Determine the (X, Y) coordinate at the center of the cell enclosing the given text.  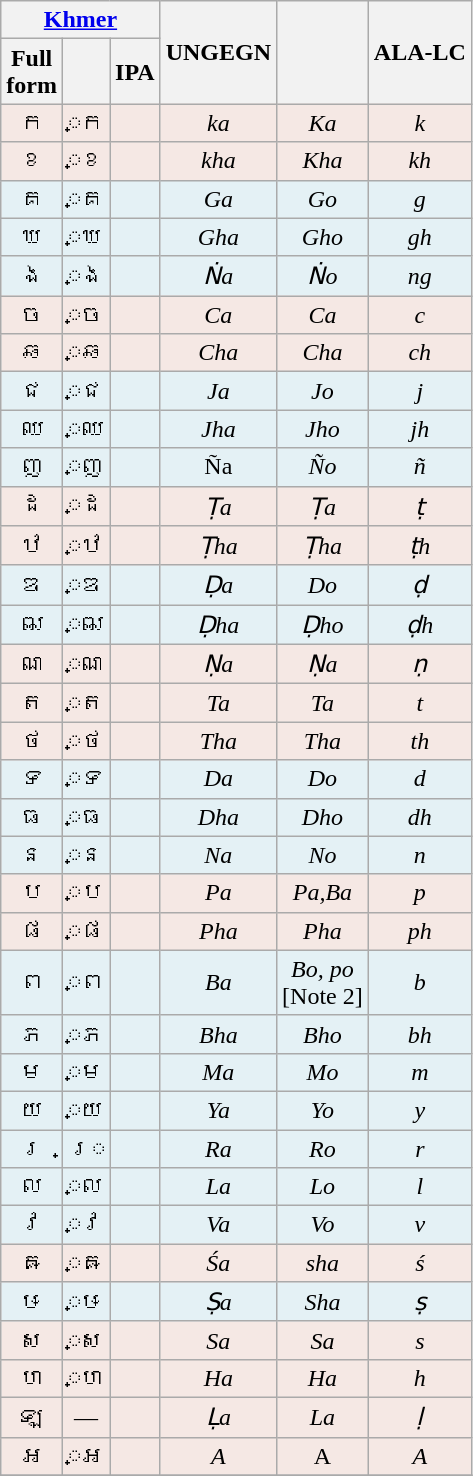
្រ (86, 1149)
្ច (86, 315)
ក (32, 123)
Khmer (80, 20)
ṣ (420, 1302)
Ba (218, 982)
្ត (86, 703)
kh (420, 161)
ប (32, 893)
Ño (323, 467)
k (420, 123)
bh (420, 1034)
ជ (32, 391)
្ឃ (86, 237)
Va (218, 1225)
ch (420, 353)
ភ (32, 1034)
Kha (323, 161)
យ (32, 1110)
ឝ (32, 1263)
្ឞ (86, 1302)
Vo (323, 1225)
No (323, 855)
y (420, 1110)
ថ (32, 741)
្វ (86, 1225)
ṭ (420, 506)
ṭh (420, 546)
ឌ (32, 585)
t (420, 703)
ញ (32, 467)
Pa (218, 893)
រ (32, 1149)
Gha (218, 237)
្ឈ (86, 429)
្ក (86, 123)
ph (420, 931)
IPA (136, 72)
្ហ (86, 1378)
Ma (218, 1072)
― (86, 1417)
្ជ (86, 391)
ឈ (32, 429)
Bo, po[Note 2] (323, 982)
Ña (218, 467)
ល (32, 1187)
ḍh (420, 625)
Dha (218, 817)
អ (32, 1456)
Gho (323, 237)
Bha (218, 1034)
b (420, 982)
្ប (86, 893)
ឃ (32, 237)
Fullform (32, 72)
្ឍ (86, 625)
Ga (218, 199)
v (420, 1225)
gh (420, 237)
Na (218, 855)
s (420, 1340)
ច (32, 315)
d (420, 779)
Ṅa (218, 276)
Lo (323, 1187)
ស (32, 1340)
្គ (86, 199)
្យ (86, 1110)
្ធ (86, 817)
ខ (32, 161)
គ (32, 199)
m (420, 1072)
្ន (86, 855)
្ង (86, 276)
Ḍho (323, 625)
p (420, 893)
Jho (323, 429)
Ka (323, 123)
Sha (323, 1302)
n (420, 855)
jh (420, 429)
j (420, 391)
Ṅo (323, 276)
្ដ (86, 506)
Bho (323, 1034)
្ញ (86, 467)
ធ (32, 817)
្ម (86, 1072)
ឡ (32, 1417)
្ផ (86, 931)
្ស (86, 1340)
Ḷa (218, 1417)
ALA-LC (420, 52)
Mo (323, 1072)
្អ (86, 1456)
g (420, 199)
ឆ (32, 353)
ផ (32, 931)
ង (32, 276)
ka (218, 123)
h (420, 1378)
Jha (218, 429)
r (420, 1149)
Śa (218, 1263)
្ឝ (86, 1263)
Ya (218, 1110)
ហ (32, 1378)
្ភ (86, 1034)
Go (323, 199)
Ja (218, 391)
្ណ (86, 664)
ទ (32, 779)
Dho (323, 817)
ś (420, 1263)
kha (218, 161)
Jo (323, 391)
្ទ (86, 779)
្ឆ (86, 353)
្ព (86, 982)
ឞ (32, 1302)
ម (32, 1072)
ន (32, 855)
Da (218, 779)
Ra (218, 1149)
ṇ (420, 664)
ព (32, 982)
្ថ (86, 741)
ឍ (32, 625)
ដ (32, 506)
ត (32, 703)
Ṣa (218, 1302)
Pa,Ba (323, 893)
វ (32, 1225)
c (420, 315)
Ro (323, 1149)
Ḍa (218, 585)
្ខ (86, 161)
្ឋ (86, 546)
Yo (323, 1110)
្ល (86, 1187)
sha (323, 1263)
dh (420, 817)
th (420, 741)
ḍ (420, 585)
Ḍha (218, 625)
ñ (420, 467)
ណ (32, 664)
l (420, 1187)
ḷ (420, 1417)
UNGEGN (218, 52)
ng (420, 276)
ឋ (32, 546)
្ឌ (86, 585)
